Identify which cell holds the provided text, then report its (x, y) central coordinate. 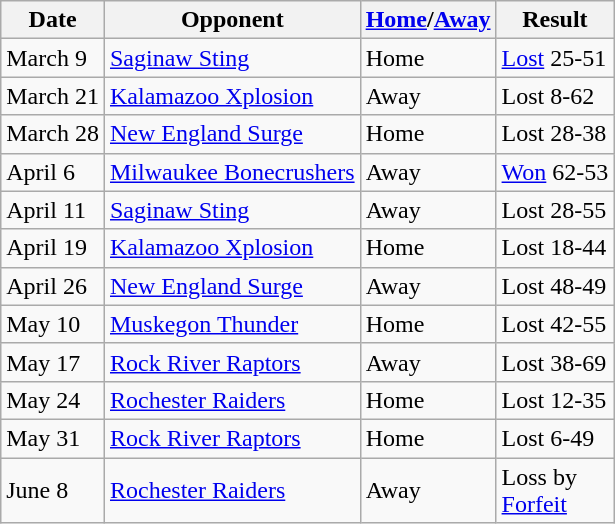
May 31 (53, 438)
April 26 (53, 286)
Home/Away (428, 20)
April 6 (53, 172)
Lost 25-51 (555, 58)
Lost 18-44 (555, 248)
April 11 (53, 210)
Lost 42-55 (555, 324)
Lost 38-69 (555, 362)
Result (555, 20)
May 17 (53, 362)
Milwaukee Bonecrushers (232, 172)
June 8 (53, 490)
Date (53, 20)
March 21 (53, 96)
Lost 48-49 (555, 286)
March 28 (53, 134)
Won 62-53 (555, 172)
Opponent (232, 20)
March 9 (53, 58)
Lost 28-55 (555, 210)
Lost 28-38 (555, 134)
April 19 (53, 248)
May 24 (53, 400)
Loss by Forfeit (555, 490)
May 10 (53, 324)
Lost 6-49 (555, 438)
Lost 12-35 (555, 400)
Lost 8-62 (555, 96)
Muskegon Thunder (232, 324)
